Extract the (X, Y) coordinate from the center of the cell holding the provided text.  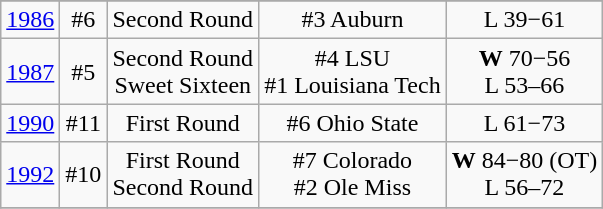
#10 (84, 174)
#7 Colorado#2 Ole Miss (353, 174)
W 84−80 (OT)L 56–72 (524, 174)
#6 Ohio State (353, 123)
#4 LSU#1 Louisiana Tech (353, 72)
1990 (30, 123)
L 61−73 (524, 123)
#5 (84, 72)
1992 (30, 174)
1987 (30, 72)
Second Round (183, 20)
#11 (84, 123)
1986 (30, 20)
First Round (183, 123)
W 70−56L 53–66 (524, 72)
#3 Auburn (353, 20)
Second RoundSweet Sixteen (183, 72)
#6 (84, 20)
First RoundSecond Round (183, 174)
L 39−61 (524, 20)
